Detect which cell encompasses the target text, then output its [x, y] center coordinate. 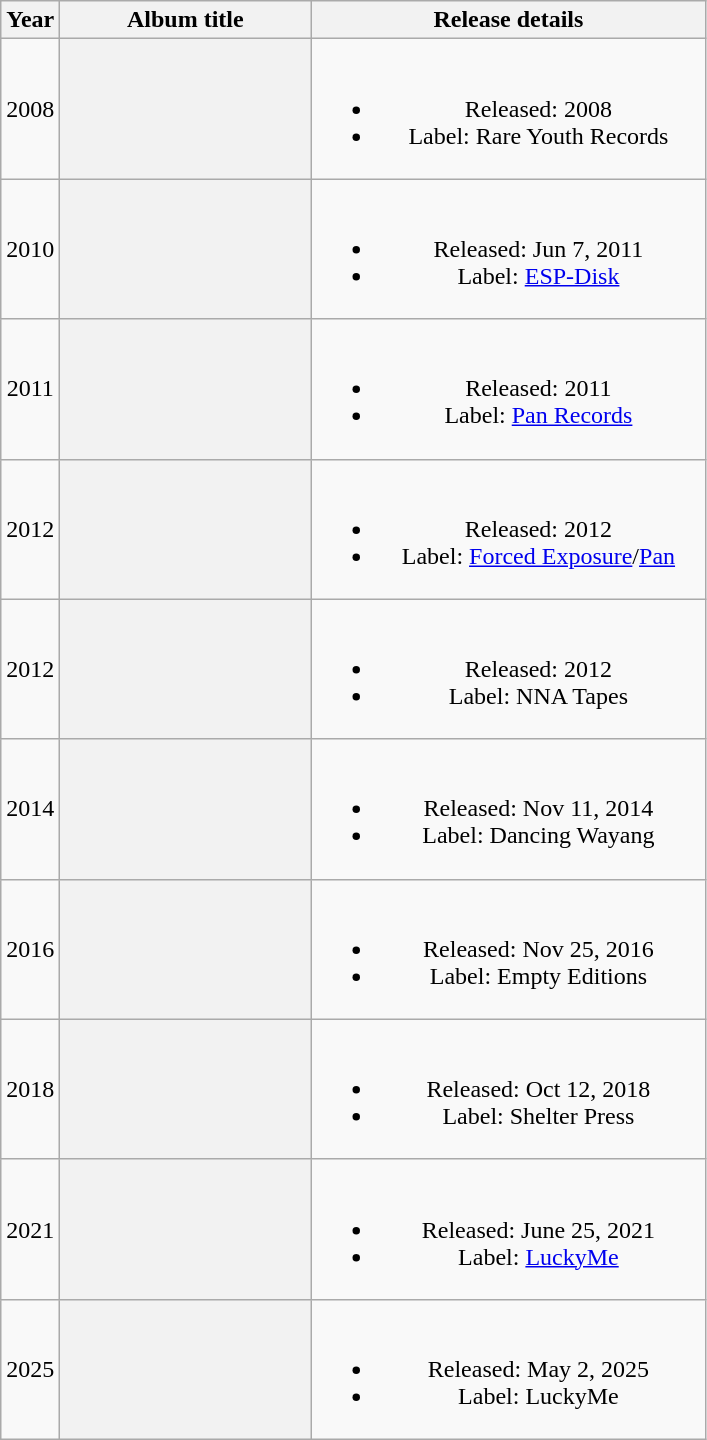
2016 [30, 949]
2014 [30, 809]
Year [30, 20]
Released: 2011Label: Pan Records [508, 389]
Released: 2008Label: Rare Youth Records [508, 109]
Released: Nov 11, 2014Label: Dancing Wayang [508, 809]
Album title [186, 20]
Released: Jun 7, 2011Label: ESP-Disk [508, 249]
2008 [30, 109]
Released: Oct 12, 2018Label: Shelter Press [508, 1089]
2010 [30, 249]
Released: May 2, 2025Label: LuckyMe [508, 1369]
2025 [30, 1369]
Released: June 25, 2021Label: LuckyMe [508, 1229]
2018 [30, 1089]
Released: Nov 25, 2016Label: Empty Editions [508, 949]
2011 [30, 389]
Release details [508, 20]
Released: 2012Label: Forced Exposure/Pan [508, 529]
Released: 2012Label: NNA Tapes [508, 669]
2021 [30, 1229]
